Find where the given text appears and provide that cell's center as [x, y] coordinate. 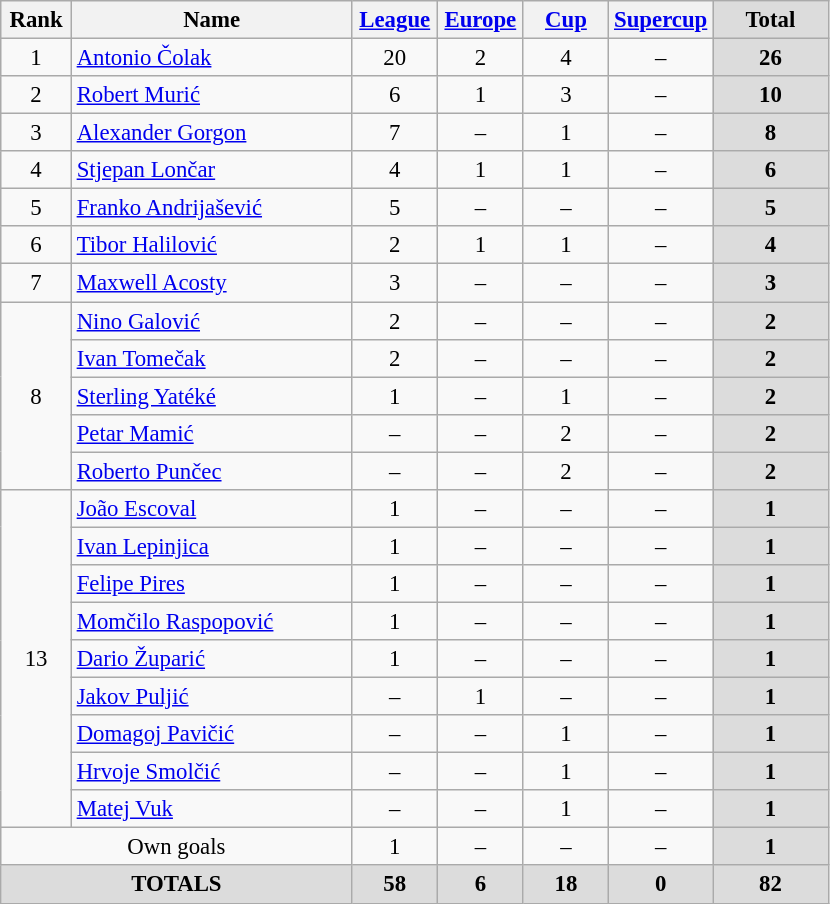
26 [771, 58]
Maxwell Acosty [212, 283]
Robert Murić [212, 95]
Dario Župarić [212, 659]
Ivan Lepinjica [212, 546]
Rank [36, 20]
Jakov Puljić [212, 697]
Momčilo Raspopović [212, 621]
Matej Vuk [212, 809]
10 [771, 95]
18 [566, 885]
Sterling Yatéké [212, 396]
League [395, 20]
Supercup [661, 20]
Petar Mamić [212, 433]
20 [395, 58]
Hrvoje Smolčić [212, 772]
Felipe Pires [212, 584]
Europe [481, 20]
João Escoval [212, 509]
TOTALS [176, 885]
Tibor Halilović [212, 245]
82 [771, 885]
Franko Andrijašević [212, 208]
Name [212, 20]
Total [771, 20]
Own goals [176, 847]
Cup [566, 20]
0 [661, 885]
Roberto Punčec [212, 471]
Ivan Tomečak [212, 358]
13 [36, 659]
Alexander Gorgon [212, 133]
Nino Galović [212, 321]
Antonio Čolak [212, 58]
Domagoj Pavičić [212, 734]
Stjepan Lončar [212, 170]
58 [395, 885]
